Scan for the cell matching the given text and deliver its (X, Y) coordinate at center. 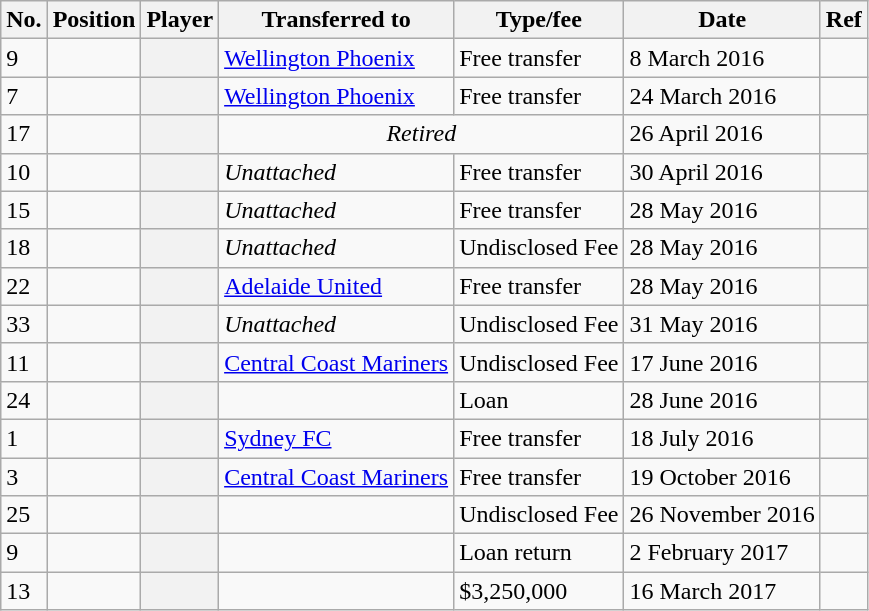
1 (24, 438)
3 (24, 477)
26 November 2016 (722, 515)
16 March 2017 (722, 591)
Ref (844, 20)
10 (24, 172)
7 (24, 96)
Date (722, 20)
Retired (422, 134)
26 April 2016 (722, 134)
13 (24, 591)
Adelaide United (336, 286)
Transferred to (336, 20)
Player (180, 20)
31 May 2016 (722, 324)
Loan (539, 400)
11 (24, 362)
2 February 2017 (722, 553)
24 (24, 400)
18 July 2016 (722, 438)
Loan return (539, 553)
17 (24, 134)
15 (24, 210)
No. (24, 20)
Type/fee (539, 20)
25 (24, 515)
Position (94, 20)
Sydney FC (336, 438)
28 June 2016 (722, 400)
19 October 2016 (722, 477)
$3,250,000 (539, 591)
22 (24, 286)
24 March 2016 (722, 96)
18 (24, 248)
8 March 2016 (722, 58)
30 April 2016 (722, 172)
17 June 2016 (722, 362)
33 (24, 324)
